Detect which cell encompasses the target text, then output its [x, y] center coordinate. 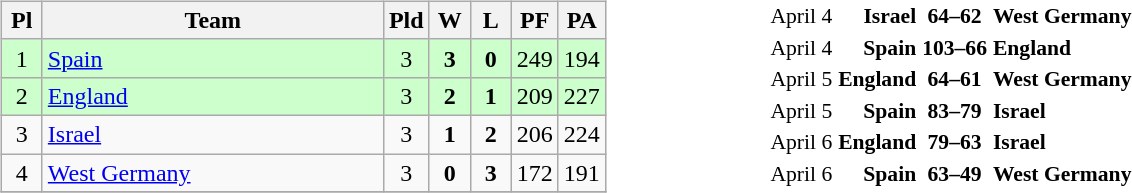
194 [582, 58]
103–66 [955, 47]
249 [534, 58]
79–63 [955, 142]
172 [534, 173]
83–79 [955, 110]
Team [212, 20]
PA [582, 20]
Pld [406, 20]
64–61 [955, 79]
4 [22, 173]
L [490, 20]
191 [582, 173]
63–49 [955, 173]
PF [534, 20]
W [450, 20]
Pl [22, 20]
224 [582, 134]
206 [534, 134]
227 [582, 96]
64–62 [955, 16]
209 [534, 96]
